Detect which cell encompasses the target text, then output its [X, Y] center coordinate. 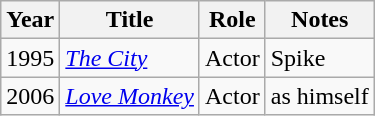
Love Monkey [130, 96]
Notes [320, 20]
The City [130, 58]
1995 [30, 58]
Spike [320, 58]
2006 [30, 96]
Title [130, 20]
as himself [320, 96]
Year [30, 20]
Role [232, 20]
